Return the (X, Y) coordinate for the center point of the cell that contains the specified text.  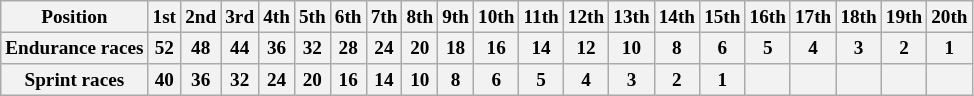
10th (496, 17)
40 (164, 80)
9th (456, 17)
16th (768, 17)
Sprint races (74, 80)
20th (950, 17)
8th (420, 17)
1st (164, 17)
18 (456, 48)
52 (164, 48)
3rd (240, 17)
11th (541, 17)
5th (312, 17)
12 (586, 48)
44 (240, 48)
Endurance races (74, 48)
13th (632, 17)
15th (722, 17)
6th (348, 17)
4th (277, 17)
Position (74, 17)
12th (586, 17)
18th (858, 17)
14th (676, 17)
17th (812, 17)
48 (201, 48)
19th (904, 17)
7th (384, 17)
28 (348, 48)
2nd (201, 17)
